Determine the (X, Y) coordinate at the center of the cell enclosing the given text.  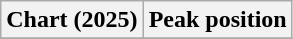
Chart (2025) (72, 20)
Peak position (218, 20)
